Locate the cell with the specified text and output its (X, Y) center coordinate. 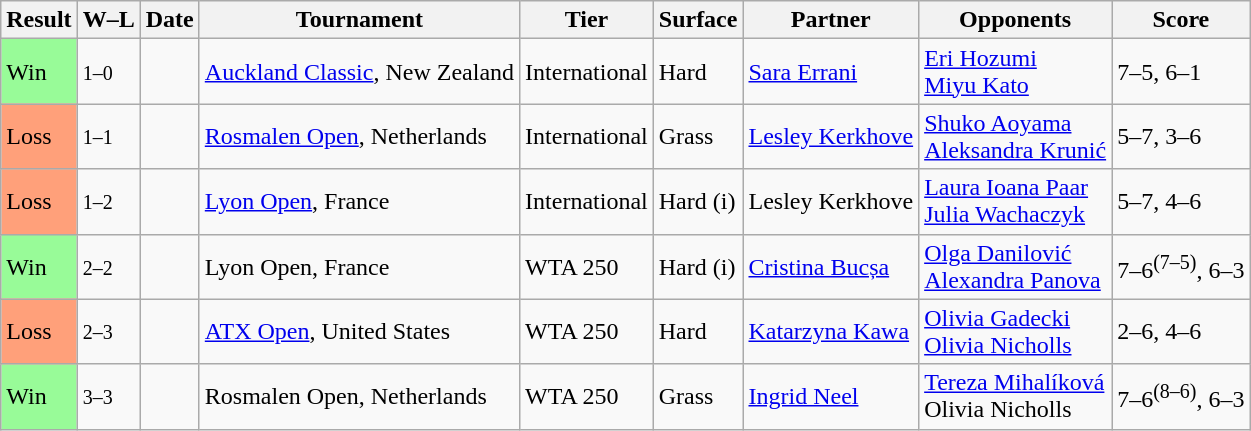
W–L (108, 20)
Tereza Mihalíková Olivia Nicholls (1016, 396)
Date (170, 20)
5–7, 3–6 (1181, 136)
Opponents (1016, 20)
2–6, 4–6 (1181, 332)
1–0 (108, 72)
2–3 (108, 332)
Surface (698, 20)
Tier (587, 20)
Partner (831, 20)
Laura Ioana Paar Julia Wachaczyk (1016, 202)
Shuko Aoyama Aleksandra Krunić (1016, 136)
7–6(7–5), 6–3 (1181, 266)
7–6(8–6), 6–3 (1181, 396)
Sara Errani (831, 72)
Tournament (359, 20)
Olivia Gadecki Olivia Nicholls (1016, 332)
Ingrid Neel (831, 396)
Olga Danilović Alexandra Panova (1016, 266)
2–2 (108, 266)
Score (1181, 20)
1–1 (108, 136)
7–5, 6–1 (1181, 72)
Result (39, 20)
Cristina Bucșa (831, 266)
3–3 (108, 396)
Katarzyna Kawa (831, 332)
5–7, 4–6 (1181, 202)
Eri Hozumi Miyu Kato (1016, 72)
Auckland Classic, New Zealand (359, 72)
1–2 (108, 202)
ATX Open, United States (359, 332)
